Scan for the cell matching the given text and deliver its [x, y] coordinate at center. 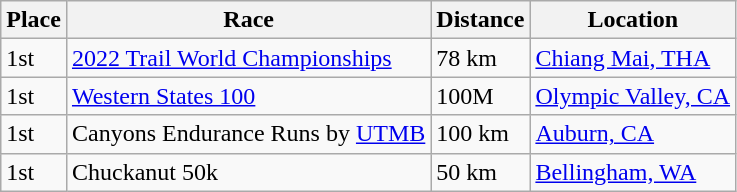
Western States 100 [248, 96]
Place [34, 20]
100M [480, 96]
Distance [480, 20]
Race [248, 20]
Olympic Valley, CA [633, 96]
100 km [480, 134]
2022 Trail World Championships [248, 58]
78 km [480, 58]
Canyons Endurance Runs by UTMB [248, 134]
Chuckanut 50k [248, 172]
Chiang Mai, THA [633, 58]
Bellingham, WA [633, 172]
Location [633, 20]
50 km [480, 172]
Auburn, CA [633, 134]
